Provide the (X, Y) coordinate of the cell's center where the given text is located.  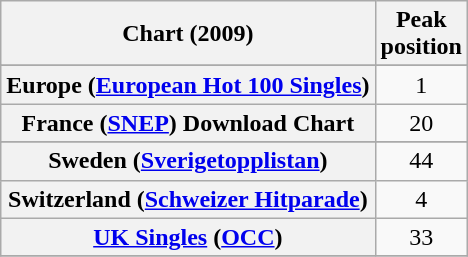
4 (421, 199)
33 (421, 237)
Europe (European Hot 100 Singles) (188, 85)
UK Singles (OCC) (188, 237)
44 (421, 161)
France (SNEP) Download Chart (188, 123)
Sweden (Sverigetopplistan) (188, 161)
20 (421, 123)
Switzerland (Schweizer Hitparade) (188, 199)
Peakposition (421, 34)
Chart (2009) (188, 34)
1 (421, 85)
